Scan for the cell matching the given text and deliver its (X, Y) coordinate at center. 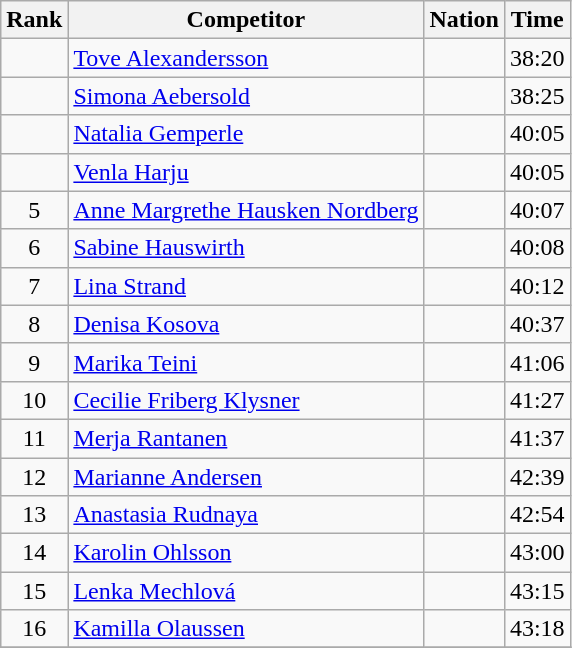
Kamilla Olaussen (246, 629)
12 (34, 477)
Merja Rantanen (246, 438)
Simona Aebersold (246, 96)
Sabine Hauswirth (246, 248)
7 (34, 286)
Lina Strand (246, 286)
38:20 (537, 58)
40:07 (537, 210)
Anne Margrethe Hausken Nordberg (246, 210)
10 (34, 400)
43:15 (537, 591)
40:12 (537, 286)
5 (34, 210)
38:25 (537, 96)
Tove Alexandersson (246, 58)
Venla Harju (246, 172)
40:37 (537, 324)
Rank (34, 20)
Marika Teini (246, 362)
Competitor (246, 20)
9 (34, 362)
Natalia Gemperle (246, 134)
16 (34, 629)
43:00 (537, 553)
Cecilie Friberg Klysner (246, 400)
41:37 (537, 438)
Marianne Andersen (246, 477)
Nation (464, 20)
13 (34, 515)
41:27 (537, 400)
Karolin Ohlsson (246, 553)
Denisa Kosova (246, 324)
42:39 (537, 477)
11 (34, 438)
42:54 (537, 515)
6 (34, 248)
Anastasia Rudnaya (246, 515)
41:06 (537, 362)
40:08 (537, 248)
8 (34, 324)
Lenka Mechlová (246, 591)
Time (537, 20)
15 (34, 591)
43:18 (537, 629)
14 (34, 553)
